Return the [X, Y] coordinate for the center point of the cell that contains the specified text.  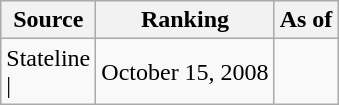
October 15, 2008 [185, 72]
Ranking [185, 20]
Source [48, 20]
As of [306, 20]
Stateline| [48, 72]
